From the cell containing the given text, extract its center point as (X, Y) coordinate. 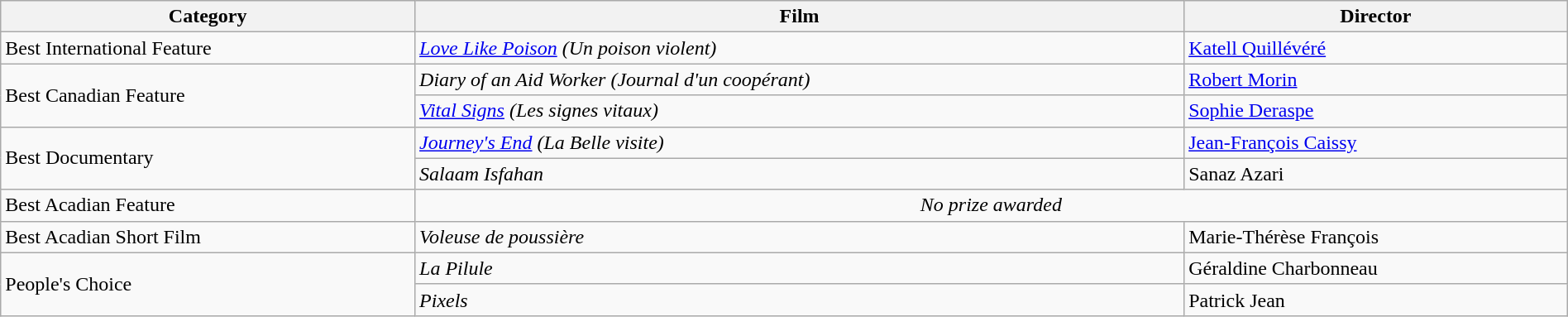
Pixels (800, 300)
Best Acadian Short Film (208, 237)
Voleuse de poussière (800, 237)
Robert Morin (1376, 79)
Géraldine Charbonneau (1376, 268)
Director (1376, 17)
Category (208, 17)
Love Like Poison (Un poison violent) (800, 48)
Patrick Jean (1376, 300)
Diary of an Aid Worker (Journal d'un coopérant) (800, 79)
Marie-Thérèse François (1376, 237)
Film (800, 17)
Katell Quillévéré (1376, 48)
Vital Signs (Les signes vitaux) (800, 111)
La Pilule (800, 268)
Sophie Deraspe (1376, 111)
People's Choice (208, 284)
No prize awarded (992, 205)
Best Canadian Feature (208, 95)
Best Documentary (208, 158)
Best International Feature (208, 48)
Best Acadian Feature (208, 205)
Jean-François Caissy (1376, 142)
Sanaz Azari (1376, 174)
Journey's End (La Belle visite) (800, 142)
Salaam Isfahan (800, 174)
